For the text-containing cell, return its midpoint in [x, y] coordinate format. 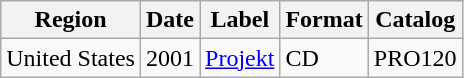
Projekt [240, 58]
United States [71, 58]
Label [240, 20]
Catalog [415, 20]
PRO120 [415, 58]
Region [71, 20]
CD [324, 58]
Format [324, 20]
2001 [170, 58]
Date [170, 20]
